Return the [X, Y] coordinate for the center point of the cell that contains the specified text.  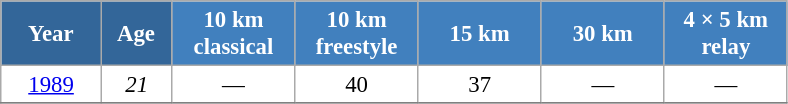
37 [480, 85]
10 km classical [234, 34]
Year [52, 34]
4 × 5 km relay [726, 34]
15 km [480, 34]
40 [356, 85]
10 km freestyle [356, 34]
1989 [52, 85]
30 km [602, 34]
Age [136, 34]
21 [136, 85]
